Extract the [X, Y] coordinate from the center of the cell holding the provided text.  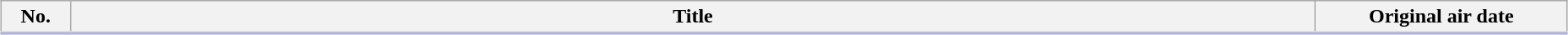
Original air date [1441, 17]
No. [35, 17]
Title [693, 17]
